Extract the [x, y] coordinate from the center of the cell holding the provided text.  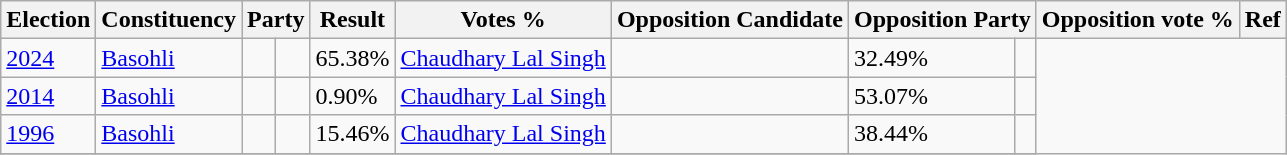
65.38% [352, 58]
38.44% [931, 134]
Opposition Candidate [730, 20]
15.46% [352, 134]
2014 [48, 96]
Votes % [503, 20]
Result [352, 20]
Opposition Party [942, 20]
1996 [48, 134]
Constituency [169, 20]
32.49% [931, 58]
Party [276, 20]
0.90% [352, 96]
Ref [1262, 20]
2024 [48, 58]
Opposition vote % [1138, 20]
53.07% [931, 96]
Election [48, 20]
